Output the [X, Y] coordinate of the center of the cell containing the given text.  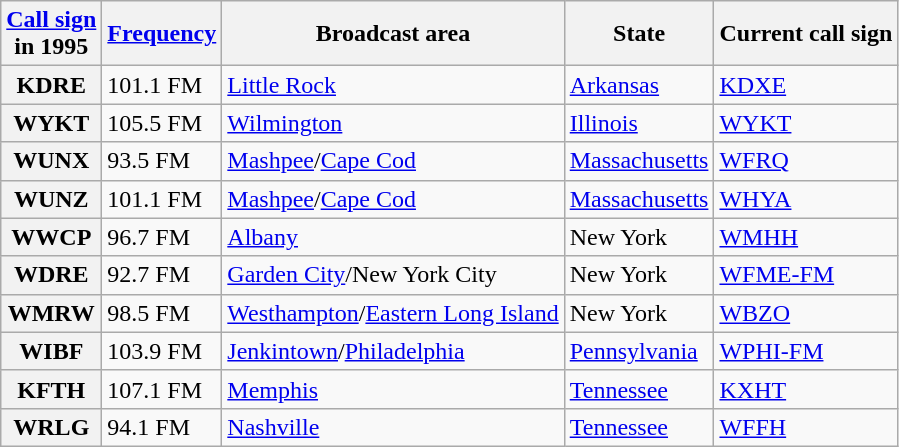
94.1 FM [162, 427]
WMRW [52, 313]
WMHH [806, 237]
KDXE [806, 85]
WUNZ [52, 199]
107.1 FM [162, 389]
Garden City/New York City [393, 275]
Westhampton/Eastern Long Island [393, 313]
Current call sign [806, 34]
WRLG [52, 427]
Jenkintown/Philadelphia [393, 351]
KXHT [806, 389]
WPHI-FM [806, 351]
KFTH [52, 389]
98.5 FM [162, 313]
105.5 FM [162, 123]
WBZO [806, 313]
103.9 FM [162, 351]
Wilmington [393, 123]
State [639, 34]
WFRQ [806, 161]
WIBF [52, 351]
Illinois [639, 123]
Call signin 1995 [52, 34]
Pennsylvania [639, 351]
96.7 FM [162, 237]
Memphis [393, 389]
WFFH [806, 427]
WWCP [52, 237]
KDRE [52, 85]
WDRE [52, 275]
92.7 FM [162, 275]
WHYA [806, 199]
93.5 FM [162, 161]
WFME-FM [806, 275]
Arkansas [639, 85]
Little Rock [393, 85]
Nashville [393, 427]
Frequency [162, 34]
Albany [393, 237]
WUNX [52, 161]
Broadcast area [393, 34]
